Determine the (X, Y) coordinate at the center of the cell enclosing the given text.  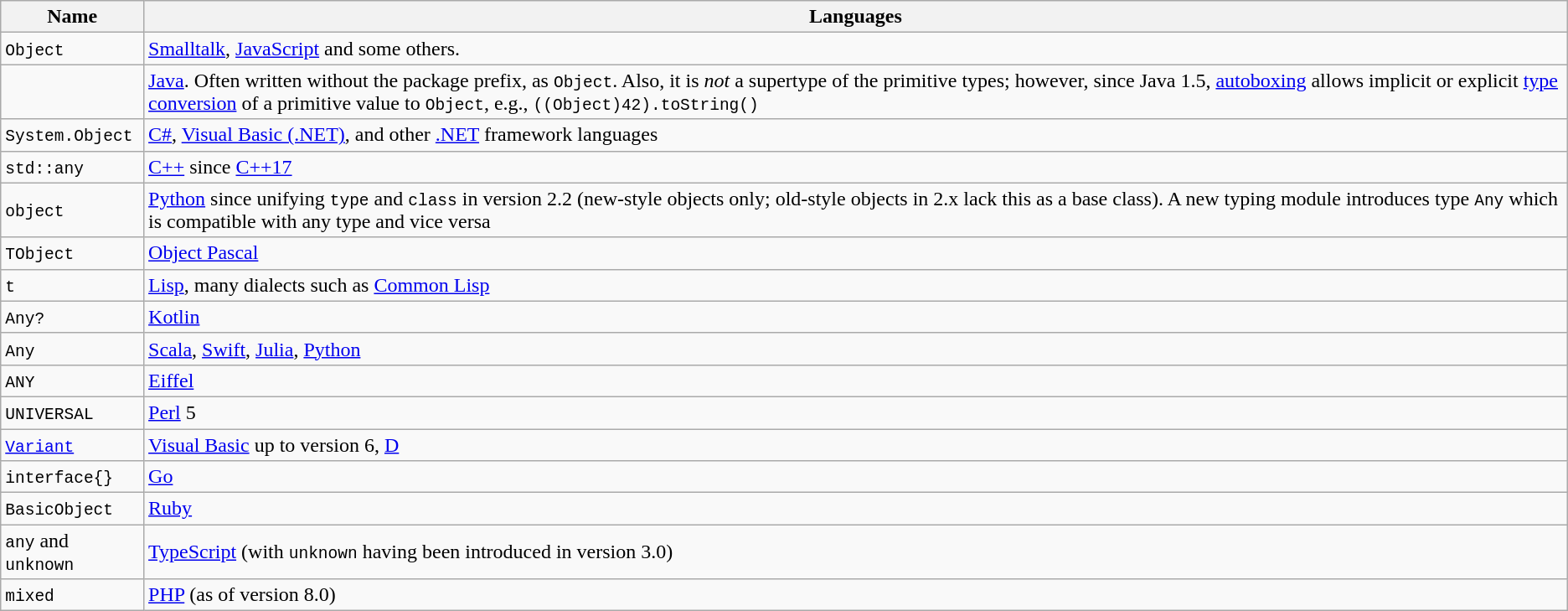
Object (72, 49)
ANY (72, 381)
Visual Basic up to version 6, D (856, 445)
Perl 5 (856, 412)
TypeScript (with unknown having been introduced in version 3.0) (856, 551)
Languages (856, 17)
Name (72, 17)
TObject (72, 253)
Go (856, 477)
PHP (as of version 8.0) (856, 595)
UNIVERSAL (72, 412)
object (72, 210)
Any? (72, 317)
Lisp, many dialects such as Common Lisp (856, 285)
std::any (72, 167)
mixed (72, 595)
Scala, Swift, Julia, Python (856, 349)
any and unknown (72, 551)
C#, Visual Basic (.NET), and other .NET framework languages (856, 135)
interface{} (72, 477)
Object Pascal (856, 253)
Ruby (856, 509)
C++ since C++17 (856, 167)
t (72, 285)
Smalltalk, JavaScript and some others. (856, 49)
Eiffel (856, 381)
BasicObject (72, 509)
Kotlin (856, 317)
Variant (72, 445)
System.Object (72, 135)
Any (72, 349)
